Pinpoint the cell where the given text exists, returning its (X, Y) midpoint coordinate. 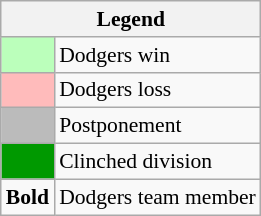
Bold (28, 197)
Dodgers win (158, 55)
Clinched division (158, 162)
Dodgers loss (158, 90)
Dodgers team member (158, 197)
Legend (131, 19)
Postponement (158, 126)
